Find where the given text appears and provide that cell's center as (x, y) coordinate. 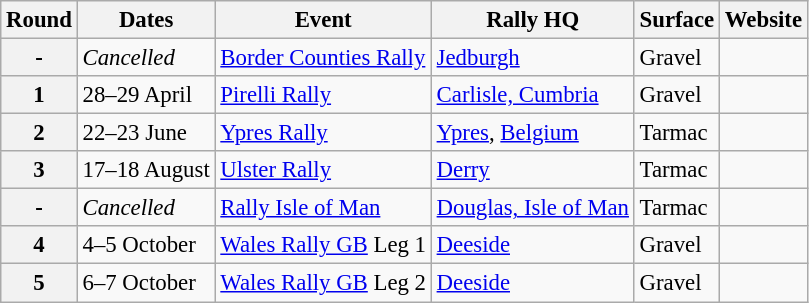
Rally Isle of Man (323, 208)
Wales Rally GB Leg 1 (323, 245)
Border Counties Rally (323, 58)
22–23 June (146, 133)
Ulster Rally (323, 170)
Round (39, 20)
3 (39, 170)
Ypres Rally (323, 133)
Website (764, 20)
4–5 October (146, 245)
Carlisle, Cumbria (532, 95)
Jedburgh (532, 58)
Douglas, Isle of Man (532, 208)
Derry (532, 170)
2 (39, 133)
Rally HQ (532, 20)
Wales Rally GB Leg 2 (323, 283)
5 (39, 283)
6–7 October (146, 283)
Event (323, 20)
Surface (676, 20)
28–29 April (146, 95)
1 (39, 95)
17–18 August (146, 170)
Dates (146, 20)
Pirelli Rally (323, 95)
4 (39, 245)
Ypres, Belgium (532, 133)
